Determine the (X, Y) coordinate at the center of the cell enclosing the given text.  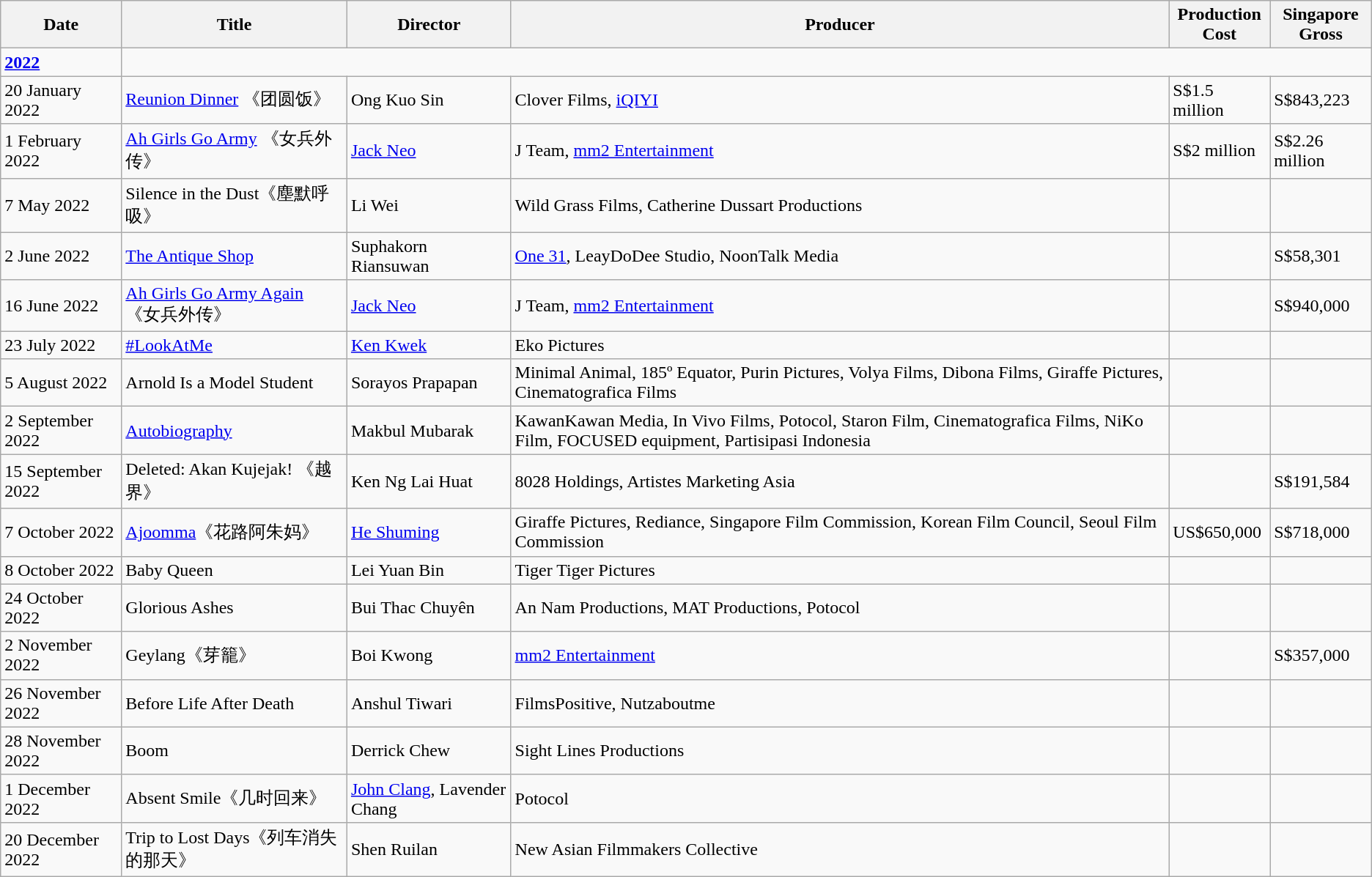
8028 Holdings, Artistes Marketing Asia (840, 481)
Glorious Ashes (235, 608)
Tiger Tiger Pictures (840, 570)
Title (235, 25)
Derrick Chew (429, 750)
Director (429, 25)
1 December 2022 (62, 799)
Giraffe Pictures, Rediance, Singapore Film Commission, Korean Film Council, Seoul Film Commission (840, 532)
Date (62, 25)
New Asian Filmmakers Collective (840, 849)
28 November 2022 (62, 750)
S$843,223 (1321, 100)
Anshul Tiwari (429, 703)
Suphakorn Riansuwan (429, 256)
16 June 2022 (62, 306)
Autobiography (235, 431)
Lei Yuan Bin (429, 570)
Sight Lines Productions (840, 750)
Bui Thac Chuyên (429, 608)
2 November 2022 (62, 655)
23 July 2022 (62, 345)
Absent Smile《几时回来》 (235, 799)
Ajoomma《花路阿朱妈》 (235, 532)
Makbul Mubarak (429, 431)
Ah Girls Go Army Again 《女兵外传》 (235, 306)
Trip to Lost Days《列车消失的那天》 (235, 849)
Before Life After Death (235, 703)
Producer (840, 25)
The Antique Shop (235, 256)
Minimal Animal, 185º Equator, Purin Pictures, Volya Films, Dibona Films, Giraffe Pictures, Cinematografica Films (840, 382)
Shen Ruilan (429, 849)
S$1.5 million (1220, 100)
2 June 2022 (62, 256)
Baby Queen (235, 570)
Boi Kwong (429, 655)
Reunion Dinner 《团圆饭》 (235, 100)
S$718,000 (1321, 532)
Li Wei (429, 205)
One 31, LeayDoDee Studio, NoonTalk Media (840, 256)
1 February 2022 (62, 151)
7 May 2022 (62, 205)
FilmsPositive, Nutzaboutme (840, 703)
2 September 2022 (62, 431)
An Nam Productions, MAT Productions, Potocol (840, 608)
S$191,584 (1321, 481)
#LookAtMe (235, 345)
Arnold Is a Model Student (235, 382)
Wild Grass Films, Catherine Dussart Productions (840, 205)
S$2.26 million (1321, 151)
Silence in the Dust《塵默呼吸》 (235, 205)
Ong Kuo Sin (429, 100)
26 November 2022 (62, 703)
20 January 2022 (62, 100)
mm2 Entertainment (840, 655)
7 October 2022 (62, 532)
KawanKawan Media, In Vivo Films, Potocol, Staron Film, Cinematografica Films, NiKo Film, FOCUSED equipment, Partisipasi Indonesia (840, 431)
Boom (235, 750)
Singapore Gross (1321, 25)
S$940,000 (1321, 306)
John Clang, Lavender Chang (429, 799)
Production Cost (1220, 25)
US$650,000 (1220, 532)
Deleted: Akan Kujejak! 《越界》 (235, 481)
Ah Girls Go Army 《女兵外传》 (235, 151)
S$58,301 (1321, 256)
5 August 2022 (62, 382)
15 September 2022 (62, 481)
S$357,000 (1321, 655)
Sorayos Prapapan (429, 382)
Ken Ng Lai Huat (429, 481)
He Shuming (429, 532)
Clover Films, iQIYI (840, 100)
2022 (62, 62)
Ken Kwek (429, 345)
20 December 2022 (62, 849)
8 October 2022 (62, 570)
Potocol (840, 799)
S$2 million (1220, 151)
24 October 2022 (62, 608)
Eko Pictures (840, 345)
Geylang《芽籠》 (235, 655)
